Return the [X, Y] coordinate for the center point of the cell that contains the specified text.  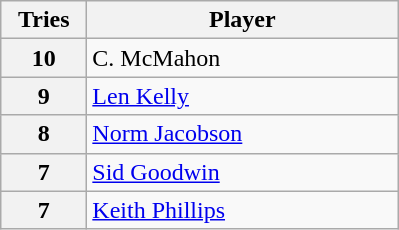
9 [44, 96]
C. McMahon [242, 58]
Player [242, 20]
10 [44, 58]
Norm Jacobson [242, 134]
8 [44, 134]
Keith Phillips [242, 210]
Tries [44, 20]
Sid Goodwin [242, 172]
Len Kelly [242, 96]
